Return the (X, Y) coordinate for the center point of the cell that contains the specified text.  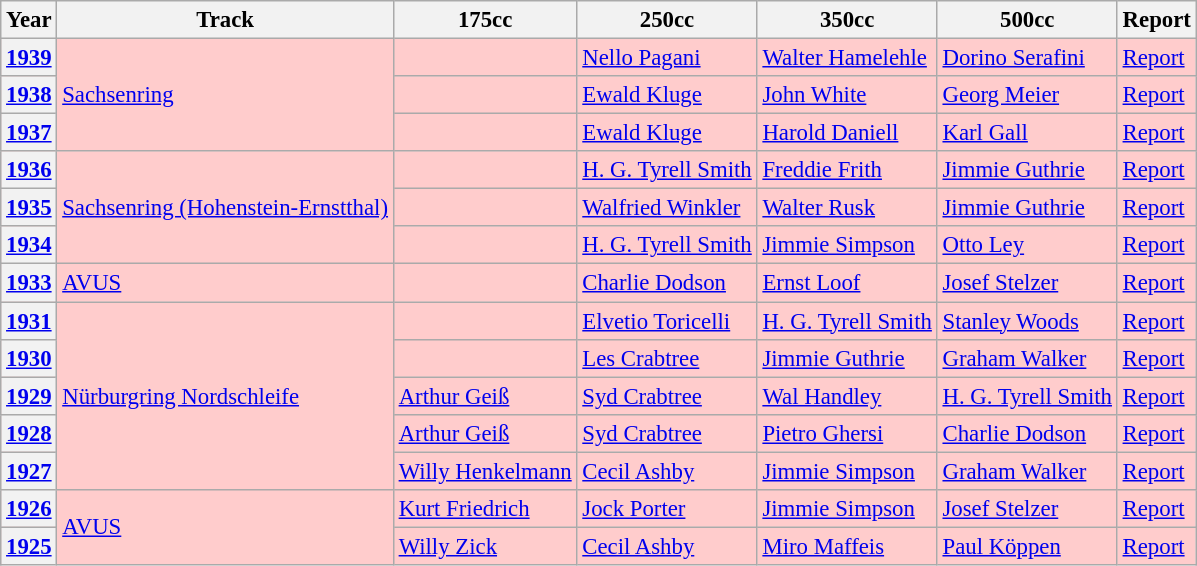
Sachsenring (Hohenstein-Ernstthal) (225, 208)
Harold Daniell (847, 133)
1926 (29, 509)
Les Crabtree (667, 358)
Paul Köppen (1027, 546)
Kurt Friedrich (485, 509)
Elvetio Toricelli (667, 321)
1937 (29, 133)
1927 (29, 471)
1936 (29, 170)
Year (29, 20)
Walter Hamelehle (847, 58)
Freddie Frith (847, 170)
1931 (29, 321)
Sachsenring (225, 96)
1929 (29, 396)
Nello Pagani (667, 58)
Otto Ley (1027, 245)
Stanley Woods (1027, 321)
Wal Handley (847, 396)
Georg Meier (1027, 95)
Dorino Serafini (1027, 58)
Willy Zick (485, 546)
Miro Maffeis (847, 546)
1935 (29, 208)
Ernst Loof (847, 283)
Willy Henkelmann (485, 471)
Karl Gall (1027, 133)
John White (847, 95)
Track (225, 20)
Walter Rusk (847, 208)
Jock Porter (667, 509)
1939 (29, 58)
175cc (485, 20)
Walfried Winkler (667, 208)
1938 (29, 95)
Nürburgring Nordschleife (225, 396)
Pietro Ghersi (847, 433)
1925 (29, 546)
500cc (1027, 20)
1933 (29, 283)
350cc (847, 20)
250cc (667, 20)
1930 (29, 358)
1928 (29, 433)
1934 (29, 245)
